Provide the [x, y] coordinate of the cell's center where the given text is located.  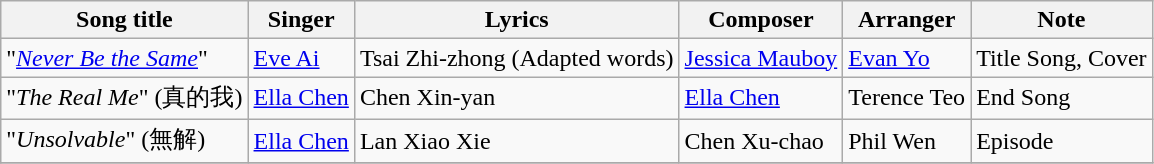
"The Real Me" (真的我) [124, 98]
Tsai Zhi-zhong (Adapted words) [516, 58]
End Song [1062, 98]
Eve Ai [301, 58]
Note [1062, 20]
Evan Yo [907, 58]
"Unsolvable" (無解) [124, 140]
Singer [301, 20]
Arranger [907, 20]
Jessica Mauboy [761, 58]
Chen Xin-yan [516, 98]
Title Song, Cover [1062, 58]
"Never Be the Same" [124, 58]
Composer [761, 20]
Lan Xiao Xie [516, 140]
Chen Xu-chao [761, 140]
Terence Teo [907, 98]
Phil Wen [907, 140]
Song title [124, 20]
Lyrics [516, 20]
Episode [1062, 140]
